Search for the cell housing the specified text and yield its (x, y) center coordinate. 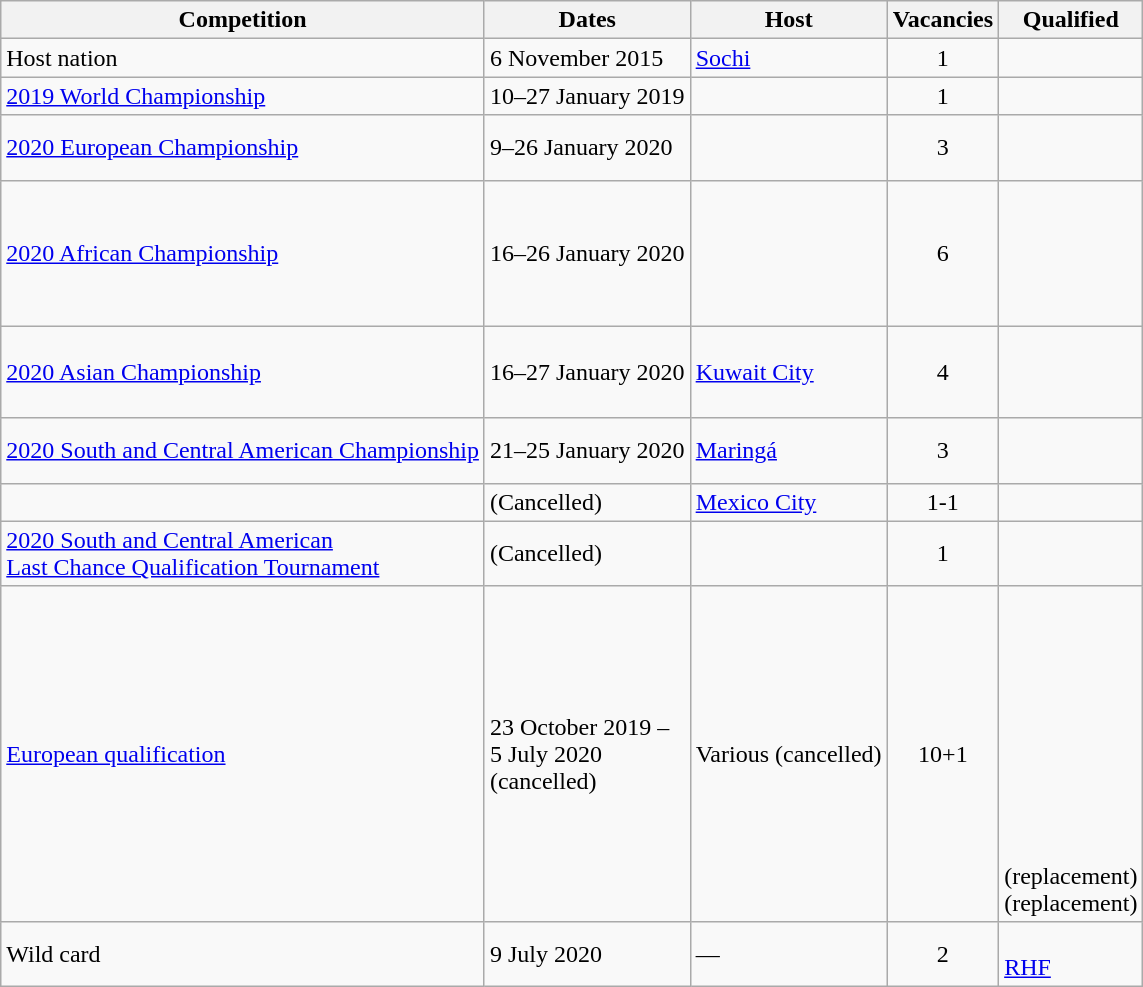
6 November 2015 (587, 58)
2020 South and Central American Championship (243, 450)
RHF (1071, 954)
23 October 2019 –5 July 2020(cancelled) (587, 754)
Mexico City (788, 502)
— (788, 954)
Maringá (788, 450)
2020 South and Central AmericanLast Chance Qualification Tournament (243, 554)
European qualification (243, 754)
9–26 January 2020 (587, 148)
6 (943, 253)
Dates (587, 20)
16–27 January 2020 (587, 372)
Host (788, 20)
9 July 2020 (587, 954)
10–27 January 2019 (587, 96)
2020 African Championship (243, 253)
10+1 (943, 754)
4 (943, 372)
Various (cancelled) (788, 754)
Wild card (243, 954)
Kuwait City (788, 372)
2020 Asian Championship (243, 372)
2019 World Championship (243, 96)
1-1 (943, 502)
Qualified (1071, 20)
Sochi (788, 58)
Vacancies (943, 20)
2020 European Championship (243, 148)
(replacement) (replacement) (1071, 754)
16–26 January 2020 (587, 253)
21–25 January 2020 (587, 450)
2 (943, 954)
Competition (243, 20)
Host nation (243, 58)
